Return the [X, Y] coordinate for the center point of the cell that contains the specified text.  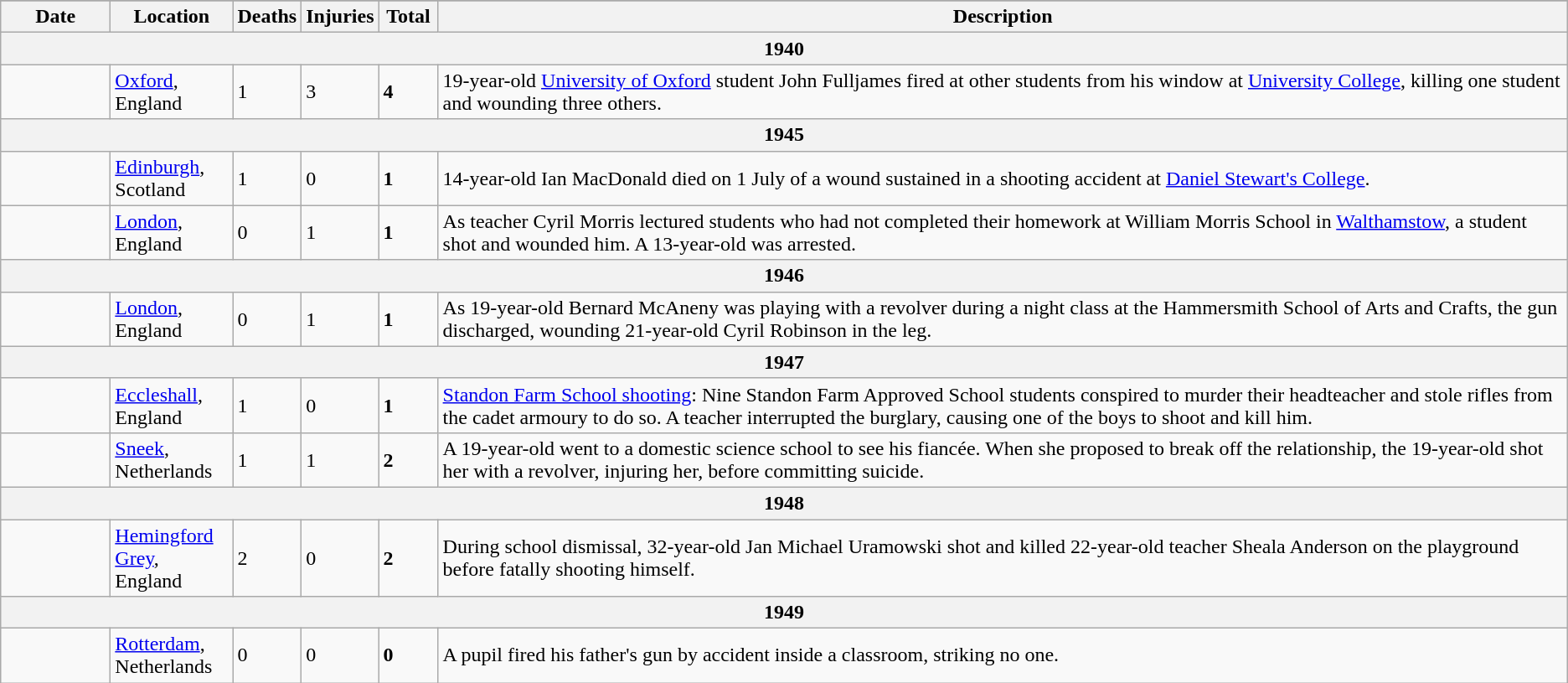
Description [1003, 17]
Deaths [267, 17]
Hemingford Grey, England [172, 558]
Location [172, 17]
14-year-old Ian MacDonald died on 1 July of a wound sustained in a shooting accident at Daniel Stewart's College. [1003, 178]
A pupil fired his father's gun by accident inside a classroom, striking no one. [1003, 655]
Sneek, Netherlands [172, 459]
1946 [784, 276]
1940 [784, 49]
4 [409, 92]
Injuries [340, 17]
Rotterdam, Netherlands [172, 655]
Eccleshall, England [172, 406]
3 [340, 92]
Edinburgh, Scotland [172, 178]
1945 [784, 135]
1947 [784, 362]
1948 [784, 503]
1949 [784, 613]
Total [409, 17]
Date [55, 17]
Oxford, England [172, 92]
